Detect which cell encompasses the target text, then output its (x, y) center coordinate. 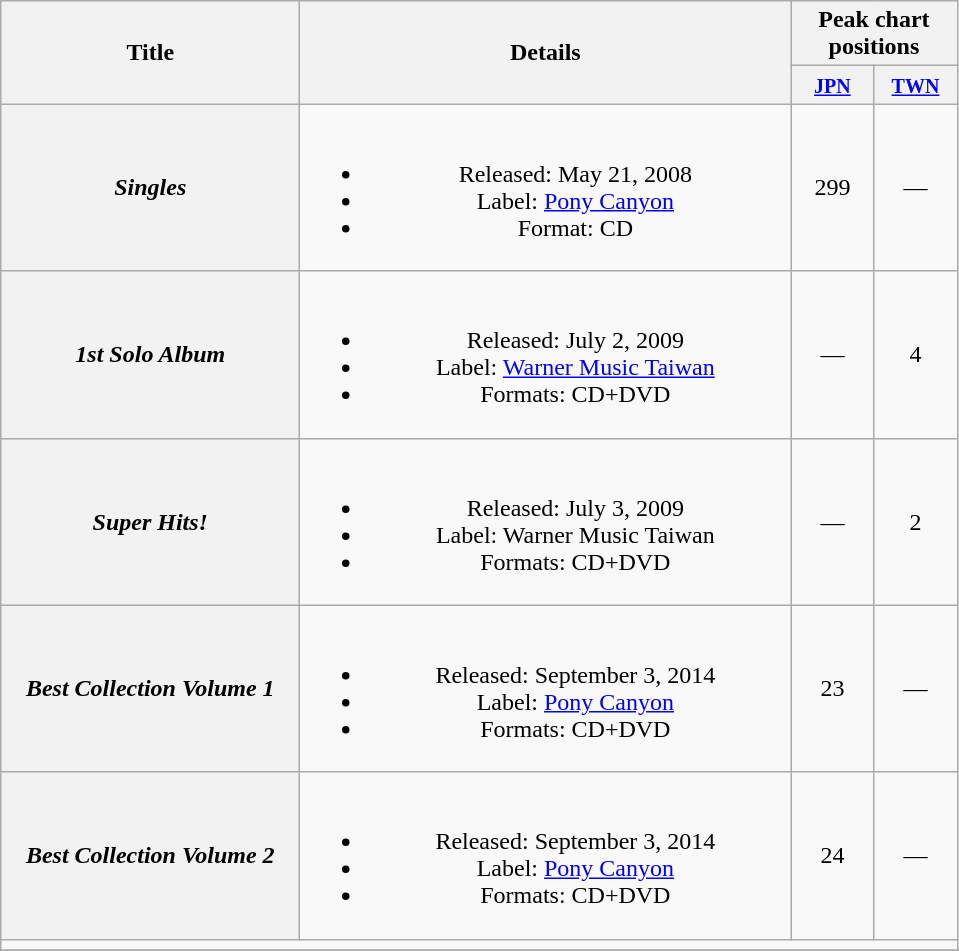
1st Solo Album (150, 354)
Released: July 2, 2009 Label: Warner Music TaiwanFormats: CD+DVD (546, 354)
TWN (916, 85)
JPN (832, 85)
Released: May 21, 2008 Label: Pony CanyonFormat: CD (546, 188)
Best Collection Volume 2 (150, 856)
4 (916, 354)
Super Hits! (150, 522)
Best Collection Volume 1 (150, 688)
Peak chart positions (874, 34)
299 (832, 188)
24 (832, 856)
Released: July 3, 2009 Label: Warner Music TaiwanFormats: CD+DVD (546, 522)
Title (150, 52)
2 (916, 522)
23 (832, 688)
Singles (150, 188)
Details (546, 52)
